Pinpoint the cell where the given text exists, returning its [X, Y] midpoint coordinate. 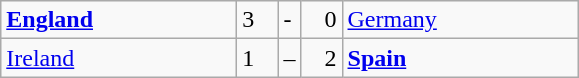
1 [258, 58]
2 [322, 58]
Ireland [119, 58]
- [290, 20]
– [290, 58]
England [119, 20]
Spain [460, 58]
0 [322, 20]
Germany [460, 20]
3 [258, 20]
